Capture the cell that displays the provided text and extract its [x, y] central coordinate. 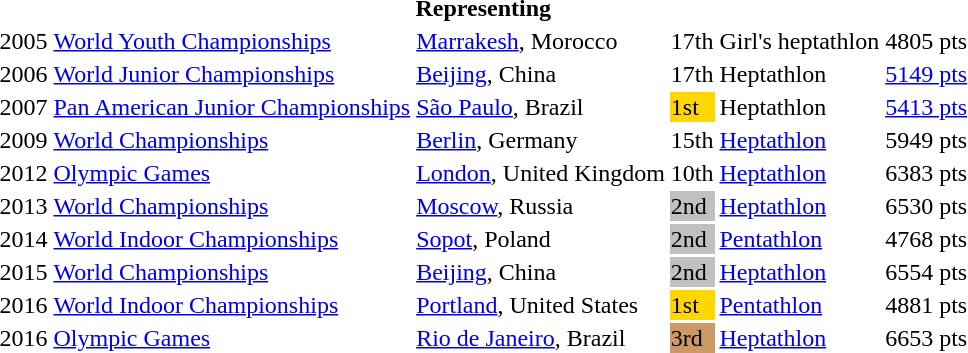
Portland, United States [541, 305]
10th [692, 173]
Moscow, Russia [541, 206]
Pan American Junior Championships [232, 107]
World Youth Championships [232, 41]
Sopot, Poland [541, 239]
Girl's heptathlon [800, 41]
3rd [692, 338]
15th [692, 140]
Berlin, Germany [541, 140]
São Paulo, Brazil [541, 107]
Rio de Janeiro, Brazil [541, 338]
Marrakesh, Morocco [541, 41]
London, United Kingdom [541, 173]
World Junior Championships [232, 74]
